Find where the given text appears and provide that cell's center as [x, y] coordinate. 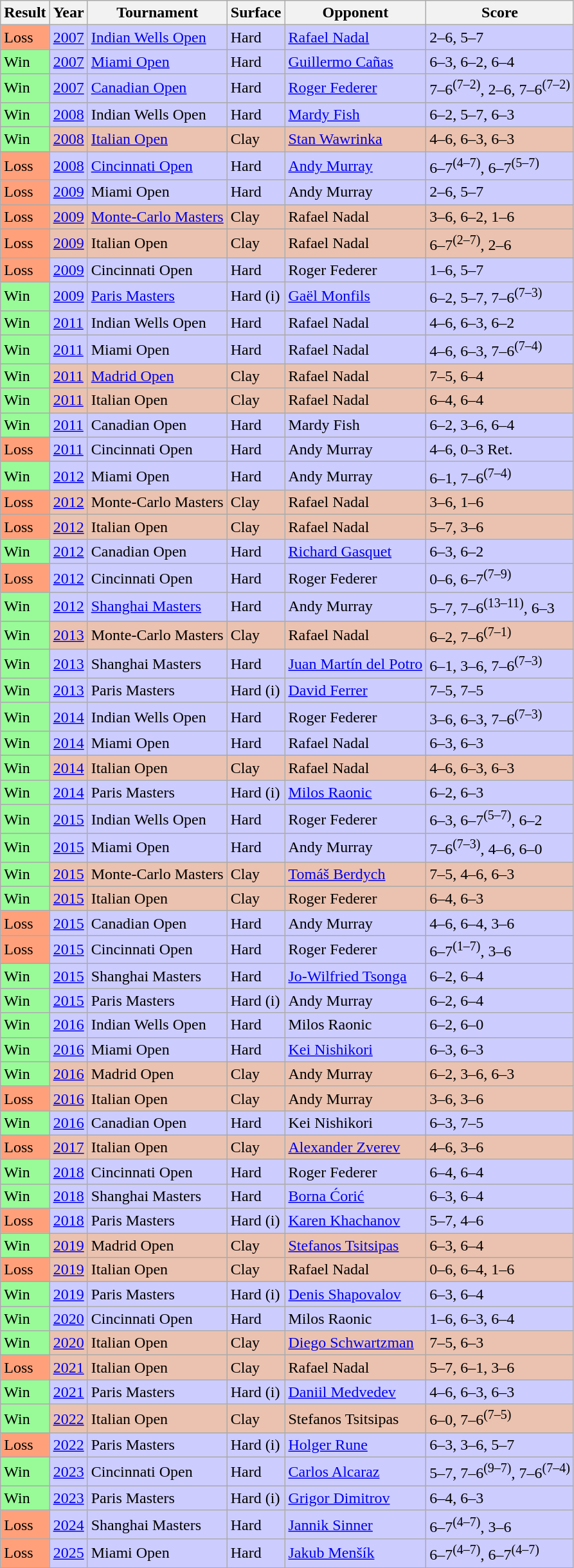
Karen Khachanov [355, 1221]
6–1, 3–6, 7–6(7–3) [500, 664]
6–7(1–7), 3–6 [500, 950]
6–2, 5–7, 6–3 [500, 114]
6–7(4–7), 3–6 [500, 1524]
Surface [256, 13]
6–7(4–7), 6–7(4–7) [500, 1554]
Carlos Alcaraz [355, 1472]
6–3, 3–6, 5–7 [500, 1445]
6–2, 3–6, 6–3 [500, 1074]
4–6, 6–3, 7–6(7–4) [500, 350]
6–1, 7–6(7–4) [500, 476]
7–5, 6–4 [500, 376]
Jannik Sinner [355, 1524]
Result [25, 13]
Holger Rune [355, 1445]
6–7(4–7), 6–7(5–7) [500, 166]
5–7, 7–6(9–7), 7–6(7–4) [500, 1472]
5–7, 4–6 [500, 1221]
7–6(7–3), 4–6, 6–0 [500, 848]
7–5, 4–6, 6–3 [500, 874]
4–6, 3–6 [500, 1147]
Richard Gasquet [355, 551]
4–6, 6–4, 3–6 [500, 923]
3–6, 1–6 [500, 503]
Diego Schwartzman [355, 1343]
3–6, 6–2, 1–6 [500, 217]
Borna Ćorić [355, 1197]
6–2, 3–6, 6–4 [500, 425]
Alexander Zverev [355, 1147]
5–7, 3–6 [500, 527]
2017 [68, 1147]
2025 [68, 1554]
Grigor Dimitrov [355, 1498]
Score [500, 13]
6–0, 7–6(7–5) [500, 1419]
7–6(7–2), 2–6, 7–6(7–2) [500, 89]
6–3, 6–2 [500, 551]
3–6, 6–3, 7–6(7–3) [500, 717]
3–6, 3–6 [500, 1098]
5–7, 7–6(13–11), 6–3 [500, 607]
Opponent [355, 13]
1–6, 5–7 [500, 270]
6–2, 6–3 [500, 792]
Jakub Menšík [355, 1554]
Stan Wawrinka [355, 139]
6–2, 6–0 [500, 1025]
Daniil Medvedev [355, 1392]
Year [68, 13]
Tournament [157, 13]
0–6, 6–7(7–9) [500, 578]
4–6, 6–3, 6–2 [500, 323]
Jo-Wilfried Tsonga [355, 976]
5–7, 6–1, 3–6 [500, 1368]
6–2, 5–7, 7–6(7–3) [500, 297]
7–5, 6–3 [500, 1343]
0–6, 6–4, 1–6 [500, 1270]
Juan Martín del Potro [355, 664]
David Ferrer [355, 690]
6–2, 7–6(7–1) [500, 635]
Gaël Monfils [355, 297]
6–3, 6–2, 6–4 [500, 62]
Tomáš Berdych [355, 874]
Denis Shapovalov [355, 1294]
7–5, 7–5 [500, 690]
4–6, 0–3 Ret. [500, 449]
6–3, 6–7(5–7), 6–2 [500, 819]
2024 [68, 1524]
6–7(2–7), 2–6 [500, 243]
6–3, 7–5 [500, 1123]
1–6, 6–3, 6–4 [500, 1319]
Guillermo Cañas [355, 62]
